Scan for the cell matching the given text and deliver its (x, y) coordinate at center. 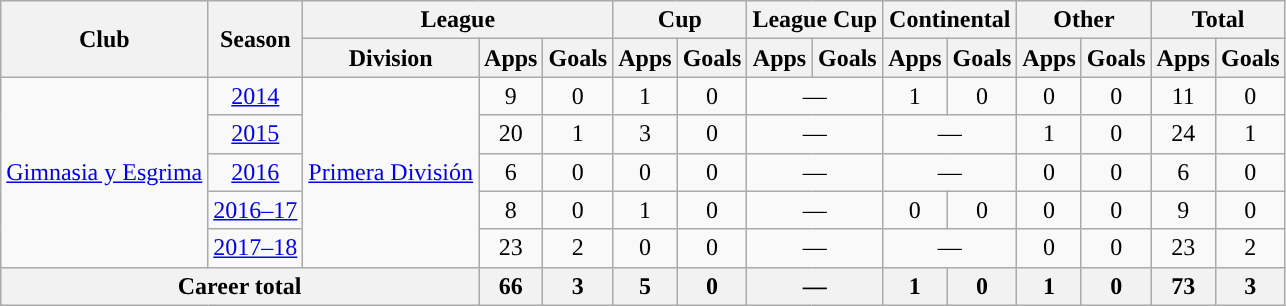
11 (1183, 96)
Other (1084, 20)
2016–17 (256, 210)
20 (511, 134)
2014 (256, 96)
League Cup (815, 20)
2016 (256, 172)
Career total (240, 286)
73 (1183, 286)
24 (1183, 134)
Cup (680, 20)
66 (511, 286)
Primera División (391, 172)
2017–18 (256, 248)
Continental (950, 20)
League (458, 20)
8 (511, 210)
Season (256, 39)
Division (391, 58)
Total (1218, 20)
Club (104, 39)
Gimnasia y Esgrima (104, 172)
5 (645, 286)
2015 (256, 134)
